Find where the given text appears and provide that cell's center as [x, y] coordinate. 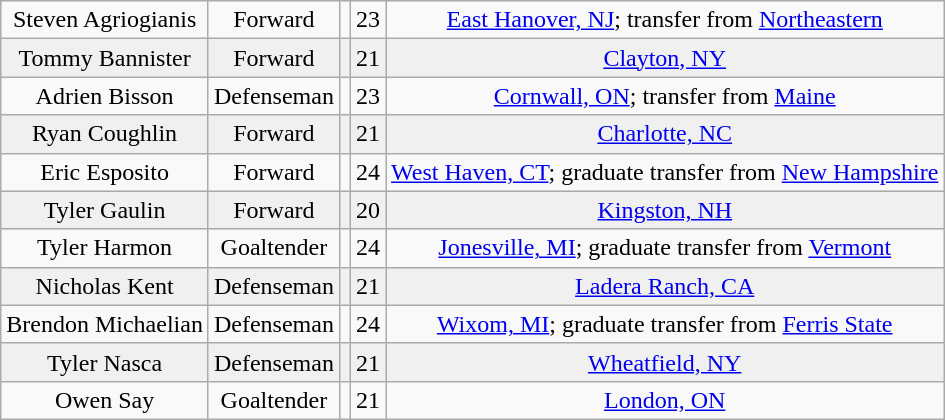
Adrien Bisson [105, 96]
Cornwall, ON; transfer from Maine [665, 96]
Charlotte, NC [665, 134]
London, ON [665, 400]
Kingston, NH [665, 210]
Steven Agriogianis [105, 20]
East Hanover, NJ; transfer from Northeastern [665, 20]
Wheatfield, NY [665, 362]
Nicholas Kent [105, 286]
Ladera Ranch, CA [665, 286]
Clayton, NY [665, 58]
Wixom, MI; graduate transfer from Ferris State [665, 324]
Tyler Nasca [105, 362]
Eric Esposito [105, 172]
Jonesville, MI; graduate transfer from Vermont [665, 248]
Owen Say [105, 400]
Brendon Michaelian [105, 324]
Tyler Gaulin [105, 210]
Tyler Harmon [105, 248]
Ryan Coughlin [105, 134]
20 [368, 210]
West Haven, CT; graduate transfer from New Hampshire [665, 172]
Tommy Bannister [105, 58]
